Capture the cell that displays the provided text and extract its (x, y) central coordinate. 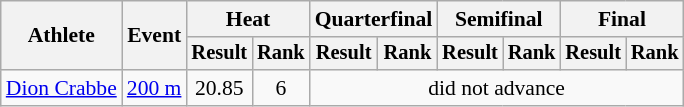
200 m (154, 88)
did not advance (497, 88)
Semifinal (498, 19)
Dion Crabbe (62, 88)
Final (622, 19)
Event (154, 36)
Athlete (62, 36)
Heat (248, 19)
20.85 (219, 88)
Quarterfinal (374, 19)
6 (281, 88)
